Capture the cell that displays the provided text and extract its [X, Y] central coordinate. 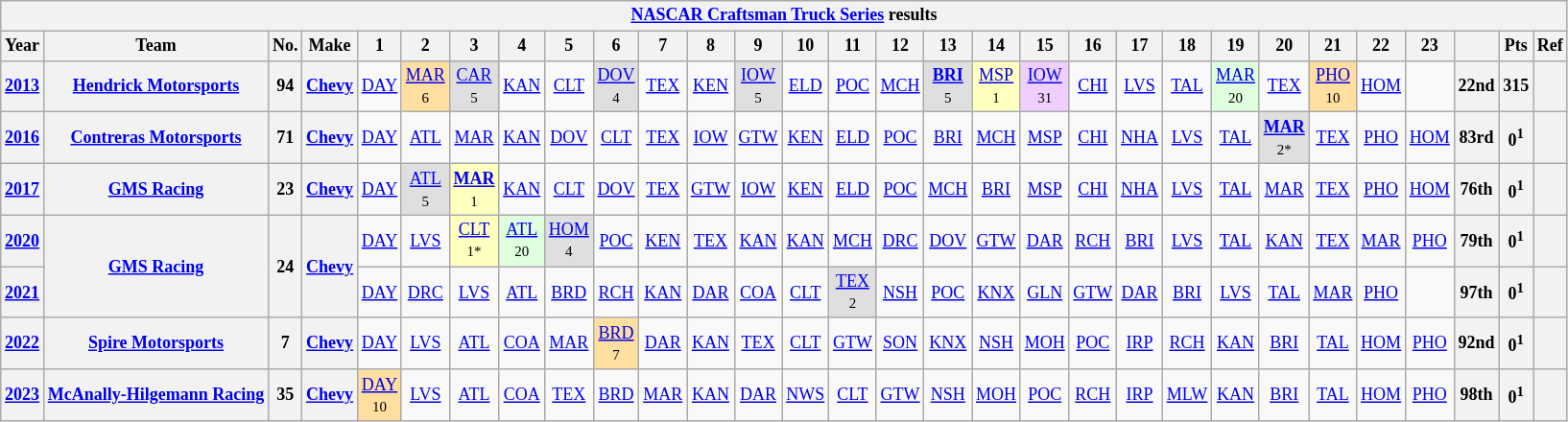
HOM4 [570, 241]
22 [1382, 46]
2013 [23, 86]
76th [1476, 189]
NASCAR Craftsman Truck Series results [784, 15]
MAR20 [1236, 86]
No. [286, 46]
GLN [1044, 293]
McAnally-Hilgemann Racing [155, 395]
DOV4 [616, 86]
TEX2 [853, 293]
NWS [806, 395]
ATL5 [425, 189]
IOW5 [758, 86]
6 [616, 46]
10 [806, 46]
MAR6 [425, 86]
2016 [23, 138]
79th [1476, 241]
MSP1 [996, 86]
24 [286, 267]
22nd [1476, 86]
MAR1 [474, 189]
BRD7 [616, 343]
Spire Motorsports [155, 343]
BRI5 [948, 86]
ATL20 [522, 241]
3 [474, 46]
5 [570, 46]
IOW31 [1044, 86]
Contreras Motorsports [155, 138]
11 [853, 46]
MAR2* [1284, 138]
2017 [23, 189]
315 [1516, 86]
Pts [1516, 46]
15 [1044, 46]
8 [711, 46]
14 [996, 46]
Year [23, 46]
35 [286, 395]
97th [1476, 293]
SON [900, 343]
13 [948, 46]
20 [1284, 46]
Ref [1551, 46]
9 [758, 46]
18 [1186, 46]
Make [330, 46]
PHO10 [1333, 86]
DAY10 [379, 395]
CLT1* [474, 241]
2023 [23, 395]
Team [155, 46]
2 [425, 46]
83rd [1476, 138]
17 [1140, 46]
12 [900, 46]
MLW [1186, 395]
94 [286, 86]
2020 [23, 241]
98th [1476, 395]
1 [379, 46]
19 [1236, 46]
4 [522, 46]
92nd [1476, 343]
2022 [23, 343]
16 [1093, 46]
CAR5 [474, 86]
Hendrick Motorsports [155, 86]
71 [286, 138]
21 [1333, 46]
2021 [23, 293]
